Identify which cell holds the provided text, then report its [x, y] central coordinate. 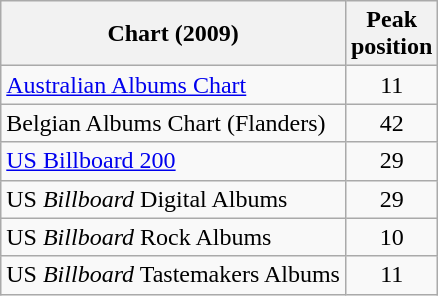
Australian Albums Chart [174, 85]
US Billboard Rock Albums [174, 237]
Chart (2009) [174, 34]
10 [391, 237]
Belgian Albums Chart (Flanders) [174, 123]
US Billboard Tastemakers Albums [174, 275]
US Billboard 200 [174, 161]
Peakposition [391, 34]
US Billboard Digital Albums [174, 199]
42 [391, 123]
